Return the (x, y) coordinate for the center point of the cell that contains the specified text.  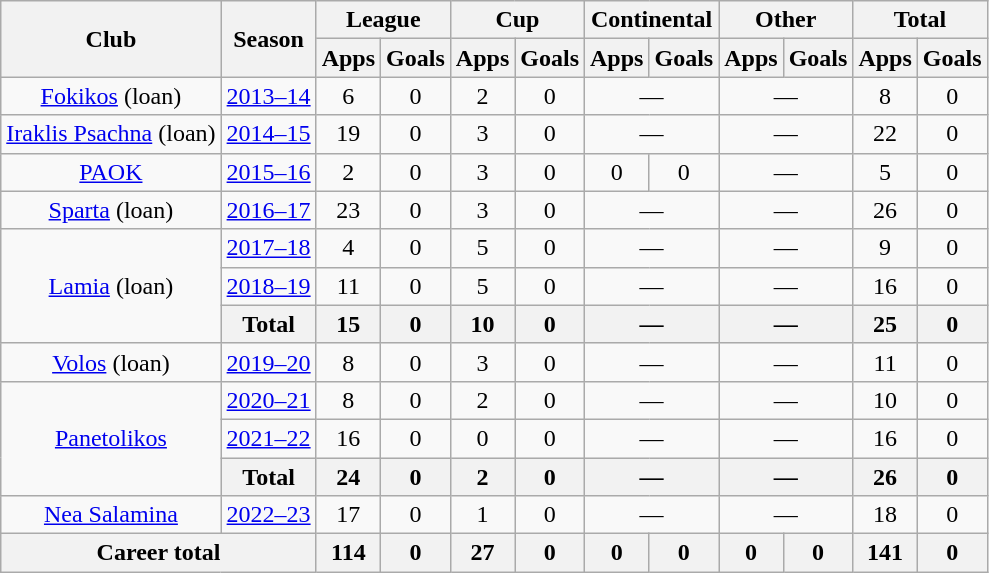
2021–22 (268, 438)
114 (348, 553)
24 (348, 477)
Other (786, 20)
Season (268, 39)
Club (111, 39)
2014–15 (268, 134)
2018–19 (268, 286)
9 (885, 248)
1 (482, 515)
League (383, 20)
Cup (517, 20)
Career total (158, 553)
Fokikos (loan) (111, 96)
6 (348, 96)
22 (885, 134)
27 (482, 553)
2013–14 (268, 96)
19 (348, 134)
17 (348, 515)
2015–16 (268, 172)
PAOK (111, 172)
2022–23 (268, 515)
23 (348, 210)
18 (885, 515)
2016–17 (268, 210)
15 (348, 324)
2020–21 (268, 400)
Volos (loan) (111, 362)
2017–18 (268, 248)
Continental (652, 20)
Nea Salamina (111, 515)
Sparta (loan) (111, 210)
Panetolikos (111, 438)
25 (885, 324)
2019–20 (268, 362)
141 (885, 553)
Lamia (loan) (111, 286)
Iraklis Psachna (loan) (111, 134)
4 (348, 248)
